Find where the given text appears and provide that cell's center as (X, Y) coordinate. 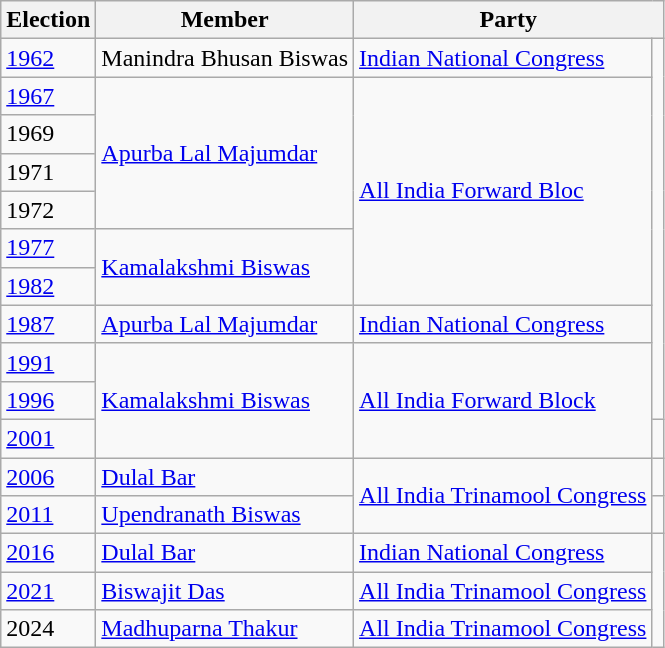
1971 (48, 172)
Election (48, 20)
Party (508, 20)
2016 (48, 553)
2011 (48, 515)
2024 (48, 629)
1987 (48, 324)
1996 (48, 400)
2021 (48, 591)
1962 (48, 58)
2006 (48, 477)
Manindra Bhusan Biswas (225, 58)
2001 (48, 438)
1991 (48, 362)
1972 (48, 210)
Biswajit Das (225, 591)
Madhuparna Thakur (225, 629)
All India Forward Block (503, 400)
Upendranath Biswas (225, 515)
1977 (48, 248)
1982 (48, 286)
1967 (48, 96)
1969 (48, 134)
All India Forward Bloc (503, 191)
Member (225, 20)
